Determine the [X, Y] coordinate at the center of the cell enclosing the given text.  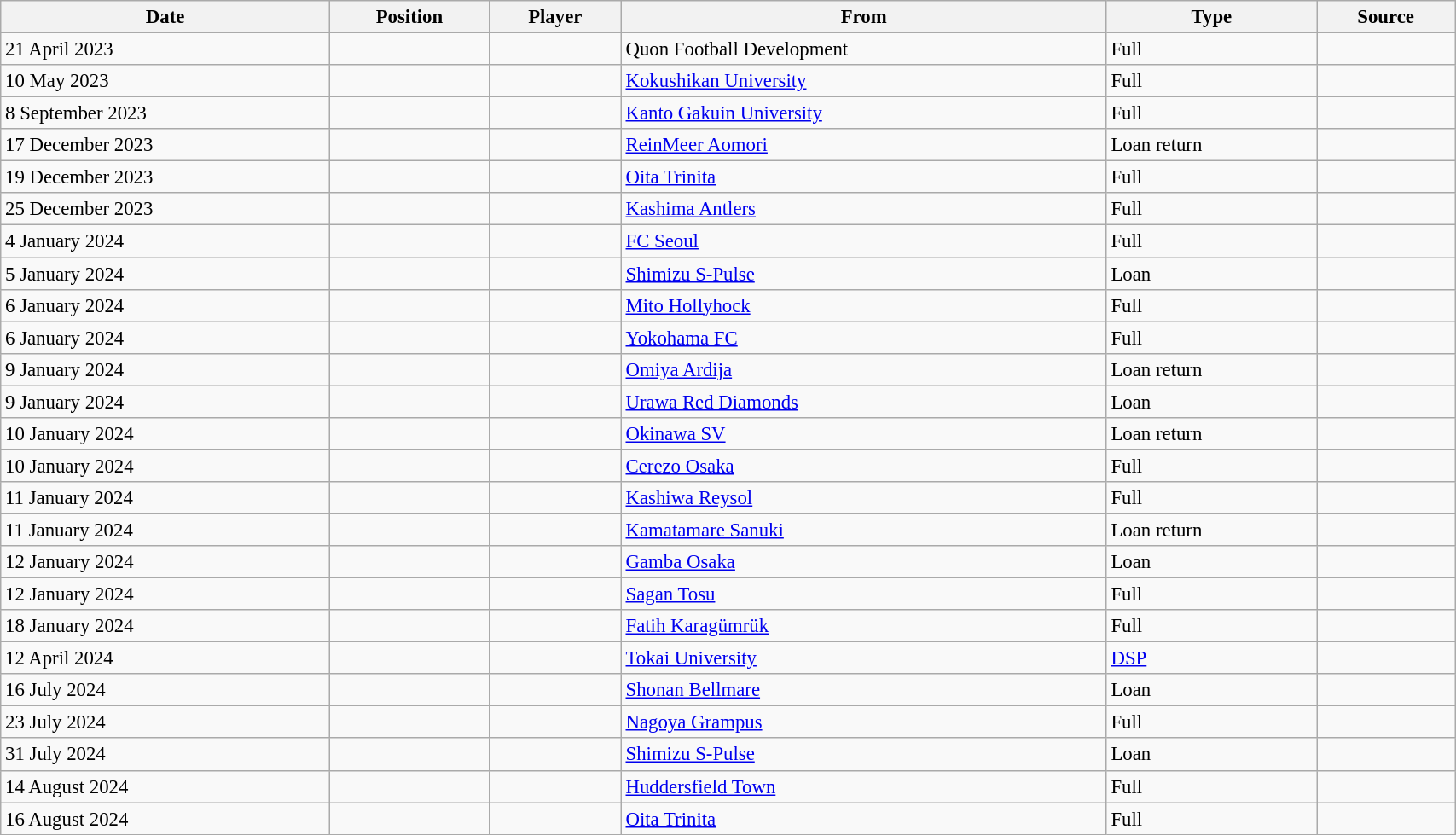
From [863, 17]
Date [165, 17]
Source [1386, 17]
Kamatamare Sanuki [863, 530]
25 December 2023 [165, 209]
16 August 2024 [165, 819]
21 April 2023 [165, 49]
18 January 2024 [165, 626]
Huddersfield Town [863, 786]
31 July 2024 [165, 755]
Kokushikan University [863, 81]
Sagan Tosu [863, 594]
Player [554, 17]
ReinMeer Aomori [863, 145]
FC Seoul [863, 241]
DSP [1211, 658]
5 January 2024 [165, 274]
Nagoya Grampus [863, 722]
Fatih Karagümrük [863, 626]
4 January 2024 [165, 241]
19 December 2023 [165, 177]
23 July 2024 [165, 722]
12 April 2024 [165, 658]
10 May 2023 [165, 81]
8 September 2023 [165, 113]
Type [1211, 17]
Tokai University [863, 658]
Gamba Osaka [863, 562]
14 August 2024 [165, 786]
Yokohama FC [863, 338]
16 July 2024 [165, 690]
Kanto Gakuin University [863, 113]
Kashiwa Reysol [863, 498]
Mito Hollyhock [863, 305]
Position [409, 17]
Quon Football Development [863, 49]
Shonan Bellmare [863, 690]
17 December 2023 [165, 145]
Omiya Ardija [863, 369]
Cerezo Osaka [863, 466]
Urawa Red Diamonds [863, 402]
Okinawa SV [863, 434]
Kashima Antlers [863, 209]
